Identify which cell holds the provided text, then report its [x, y] central coordinate. 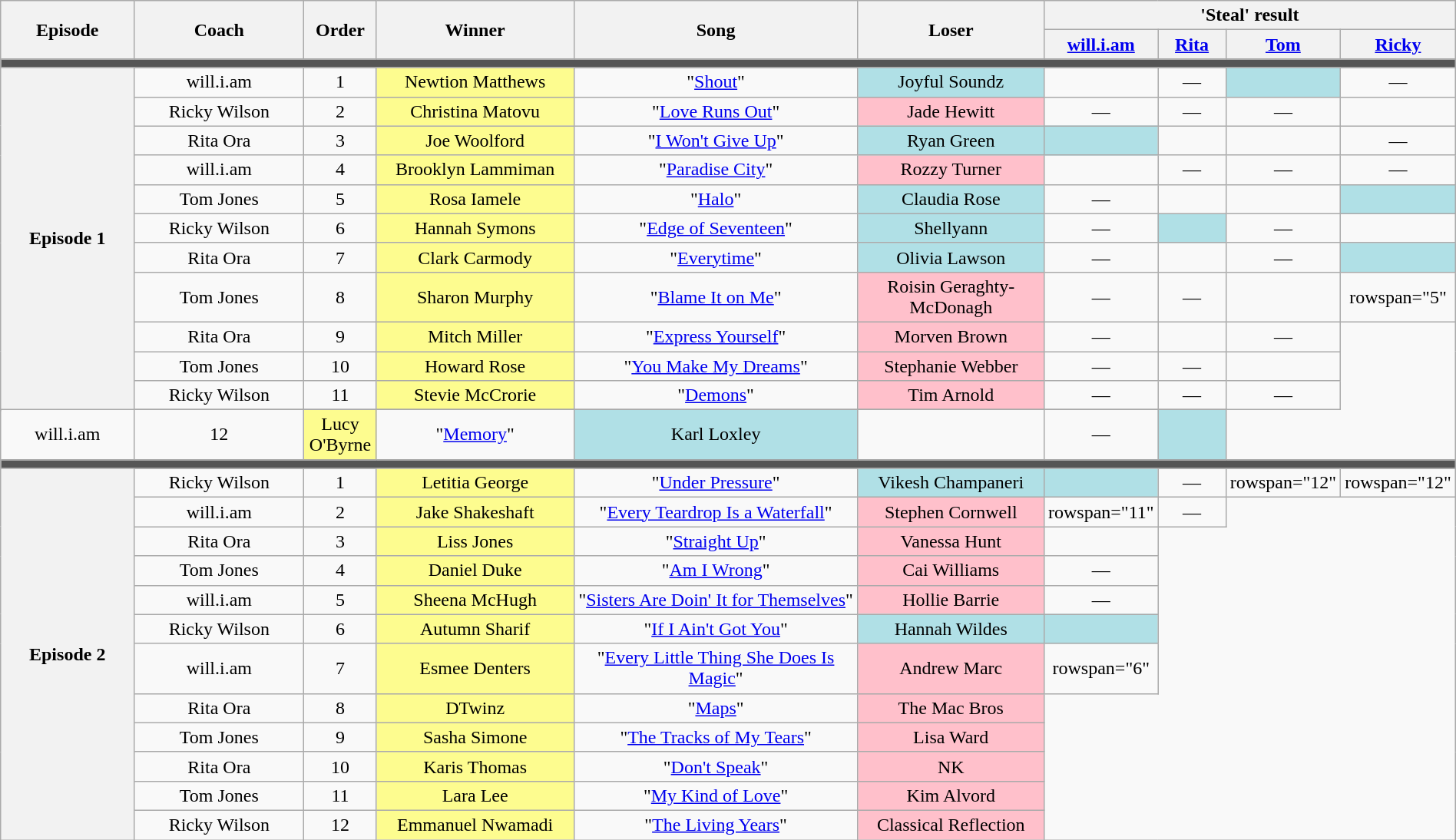
Lara Lee [475, 795]
Rosa Iamele [475, 199]
Christina Matovu [475, 111]
Daniel Duke [475, 570]
Coach [220, 30]
rowspan="6" [1101, 668]
Song [716, 30]
DTwinz [475, 708]
"Demons" [716, 395]
Joe Woolford [475, 141]
"My Kind of Love" [716, 795]
"Every Teardrop Is a Waterfall" [716, 512]
Loser [951, 30]
Stephanie Webber [951, 366]
Order [340, 30]
Tim Arnold [951, 395]
Karis Thomas [475, 766]
"If I Ain't Got You" [716, 629]
Winner [475, 30]
Andrew Marc [951, 668]
Tom [1283, 45]
Shellyann [951, 228]
Rita [1192, 45]
"Halo" [716, 199]
"Every Little Thing She Does Is Magic" [716, 668]
Mitch Miller [475, 336]
rowspan="11" [1101, 512]
Lisa Ward [951, 737]
Esmee Denters [475, 668]
'Steal' result [1249, 15]
Vanessa Hunt [951, 541]
Roisin Geraghty-McDonagh [951, 296]
"The Tracks of My Tears" [716, 737]
Liss Jones [475, 541]
Jade Hewitt [951, 111]
Morven Brown [951, 336]
Lucy O'Byrne [340, 435]
Sharon Murphy [475, 296]
Autumn Sharif [475, 629]
Jake Shakeshaft [475, 512]
"Shout" [716, 82]
"Edge of Seventeen" [716, 228]
Episode 1 [68, 239]
"Memory" [475, 435]
Classical Reflection [951, 825]
Sheena McHugh [475, 600]
Emmanuel Nwamadi [475, 825]
"You Make My Dreams" [716, 366]
"I Won't Give Up" [716, 141]
"Straight Up" [716, 541]
"Express Yourself" [716, 336]
Hannah Wildes [951, 629]
NK [951, 766]
Episode [68, 30]
Ricky [1398, 45]
Karl Loxley [716, 435]
Stevie McCrorie [475, 395]
"Am I Wrong" [716, 570]
rowspan="5" [1398, 296]
"Under Pressure" [716, 483]
The Mac Bros [951, 708]
"Everytime" [716, 257]
Hannah Symons [475, 228]
Rozzy Turner [951, 170]
"Don't Speak" [716, 766]
Claudia Rose [951, 199]
Stephen Cornwell [951, 512]
"Love Runs Out" [716, 111]
Sasha Simone [475, 737]
"Maps" [716, 708]
Newtion Matthews [475, 82]
"The Living Years" [716, 825]
Letitia George [475, 483]
Kim Alvord [951, 795]
Howard Rose [475, 366]
Brooklyn Lammiman [475, 170]
Vikesh Champaneri [951, 483]
Ryan Green [951, 141]
Olivia Lawson [951, 257]
Joyful Soundz [951, 82]
Episode 2 [68, 654]
"Sisters Are Doin' It for Themselves" [716, 600]
"Paradise City" [716, 170]
Hollie Barrie [951, 600]
"Blame It on Me" [716, 296]
Cai Williams [951, 570]
Clark Carmody [475, 257]
